Detect which cell encompasses the target text, then output its (X, Y) center coordinate. 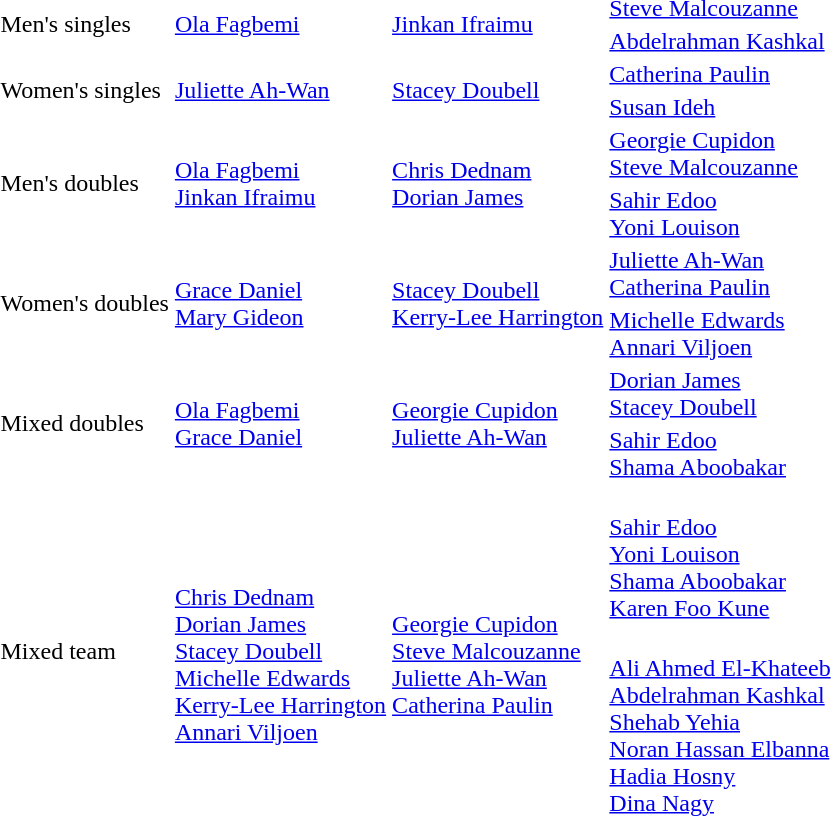
Georgie Cupidon Juliette Ah-Wan (498, 424)
Ola Fagbemi Grace Daniel (280, 424)
Stacey Doubell Kerry-Lee Harrington (498, 304)
Chris Dednam Dorian James (498, 184)
Grace Daniel Mary Gideon (280, 304)
Ola Fagbemi Jinkan Ifraimu (280, 184)
Juliette Ah-Wan (280, 90)
Stacey Doubell (498, 90)
